Extract the (X, Y) coordinate from the center of the cell holding the provided text.  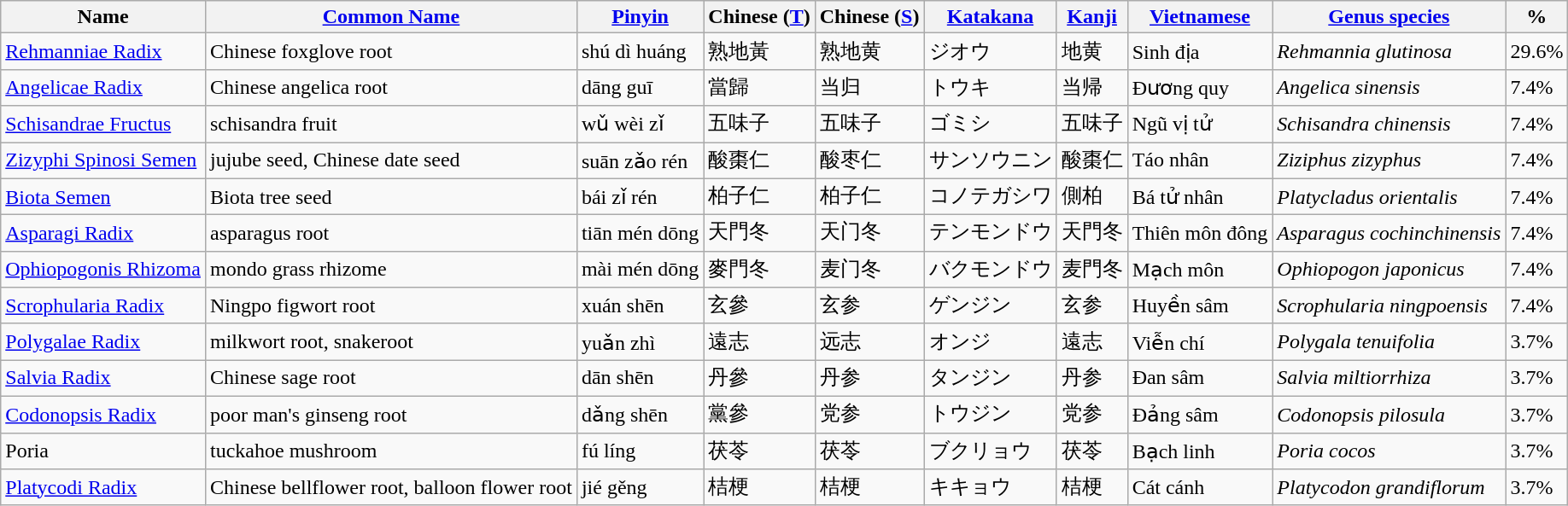
麦門冬 (1091, 270)
Chinese (S) (869, 17)
天门冬 (869, 234)
Pinyin (640, 17)
jujube seed, Chinese date seed (391, 160)
Salvia miltiorrhiza (1389, 379)
キキョウ (991, 488)
オンジ (991, 341)
Kanji (1091, 17)
bái zǐ rén (640, 196)
Poria cocos (1389, 451)
xuán shēn (640, 305)
schisandra fruit (391, 125)
Biota Semen (103, 196)
Genus species (1389, 17)
Asparagus cochinchinensis (1389, 234)
Scrophularia ningpoensis (1389, 305)
asparagus root (391, 234)
Chinese sage root (391, 379)
Viễn chí (1200, 341)
Đảng sâm (1200, 415)
Huyền sâm (1200, 305)
当归 (869, 87)
Salvia Radix (103, 379)
Asparagi Radix (103, 234)
Common Name (391, 17)
Chinese bellflower root, balloon flower root (391, 488)
Vietnamese (1200, 17)
Đan sâm (1200, 379)
Bá tử nhân (1200, 196)
Platycodon grandiflorum (1389, 488)
Codonopsis pilosula (1389, 415)
Chinese (T) (759, 17)
Ngũ vị tử (1200, 125)
Đương quy (1200, 87)
テンモンドウ (991, 234)
酸枣仁 (869, 160)
麦门冬 (869, 270)
29.6% (1537, 51)
麥門冬 (759, 270)
トウキ (991, 87)
Poria (103, 451)
当帰 (1091, 87)
mondo grass rhizome (391, 270)
Táo nhân (1200, 160)
Scrophularia Radix (103, 305)
Schisandra chinensis (1389, 125)
tiān mén dōng (640, 234)
Angelica sinensis (1389, 87)
Zizyphi Spinosi Semen (103, 160)
熟地黃 (759, 51)
側柏 (1091, 196)
Mạch môn (1200, 270)
黨參 (759, 415)
Ziziphus zizyphus (1389, 160)
Katakana (991, 17)
Biota tree seed (391, 196)
Bạch linh (1200, 451)
shú dì huáng (640, 51)
wǔ wèi zǐ (640, 125)
远志 (869, 341)
Angelicae Radix (103, 87)
Rehmanniae Radix (103, 51)
fú líng (640, 451)
yuǎn zhì (640, 341)
Name (103, 17)
Platycodi Radix (103, 488)
Ningpo figwort root (391, 305)
mài mén dōng (640, 270)
Platycladus orientalis (1389, 196)
バクモンドウ (991, 270)
poor man's ginseng root (391, 415)
Ophiopogonis Rhizoma (103, 270)
jié gěng (640, 488)
Schisandrae Fructus (103, 125)
Chinese foxglove root (391, 51)
玄參 (759, 305)
當歸 (759, 87)
ブクリョウ (991, 451)
熟地黄 (869, 51)
Chinese angelica root (391, 87)
% (1537, 17)
Sinh địa (1200, 51)
tuckahoe mushroom (391, 451)
Polygala tenuifolia (1389, 341)
サンソウニン (991, 160)
ゲンジン (991, 305)
Polygalae Radix (103, 341)
Cát cánh (1200, 488)
Thiên môn đông (1200, 234)
ジオウ (991, 51)
タンジン (991, 379)
Rehmannia glutinosa (1389, 51)
トウジン (991, 415)
milkwort root, snakeroot (391, 341)
Codonopsis Radix (103, 415)
地黄 (1091, 51)
丹參 (759, 379)
dǎng shēn (640, 415)
コノテガシワ (991, 196)
Ophiopogon japonicus (1389, 270)
ゴミシ (991, 125)
dāng guī (640, 87)
dān shēn (640, 379)
suān zǎo rén (640, 160)
